Detect which cell encompasses the target text, then output its [X, Y] center coordinate. 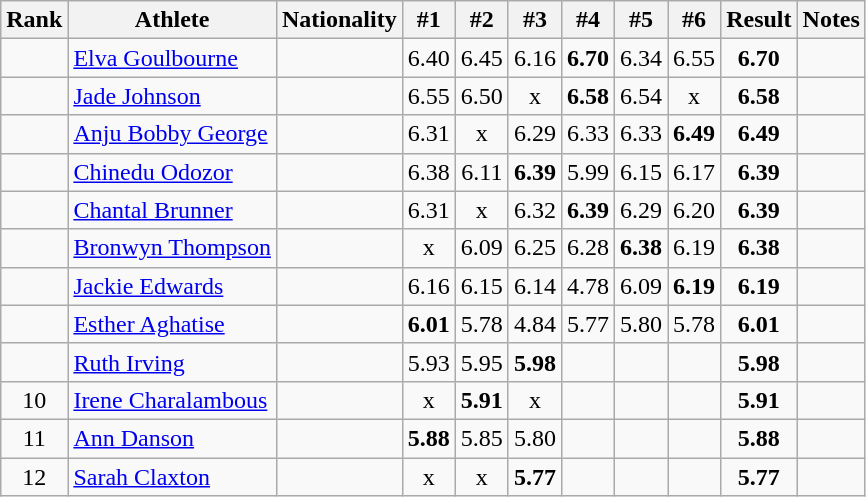
6.40 [428, 58]
Ann Danson [172, 438]
5.99 [588, 172]
Anju Bobby George [172, 134]
Elva Goulbourne [172, 58]
Bronwyn Thompson [172, 248]
Ruth Irving [172, 362]
Jade Johnson [172, 96]
10 [34, 400]
Rank [34, 20]
#3 [534, 20]
#1 [428, 20]
6.50 [482, 96]
Notes [831, 20]
6.25 [534, 248]
5.85 [482, 438]
Result [759, 20]
Esther Aghatise [172, 324]
6.45 [482, 58]
#2 [482, 20]
Jackie Edwards [172, 286]
#4 [588, 20]
Chantal Brunner [172, 210]
#6 [694, 20]
6.54 [640, 96]
5.93 [428, 362]
Nationality [339, 20]
4.84 [534, 324]
6.34 [640, 58]
6.20 [694, 210]
6.17 [694, 172]
6.28 [588, 248]
#5 [640, 20]
Chinedu Odozor [172, 172]
Irene Charalambous [172, 400]
Sarah Claxton [172, 477]
11 [34, 438]
Athlete [172, 20]
12 [34, 477]
4.78 [588, 286]
6.32 [534, 210]
5.95 [482, 362]
6.11 [482, 172]
6.14 [534, 286]
